Capture the cell that displays the provided text and extract its [x, y] central coordinate. 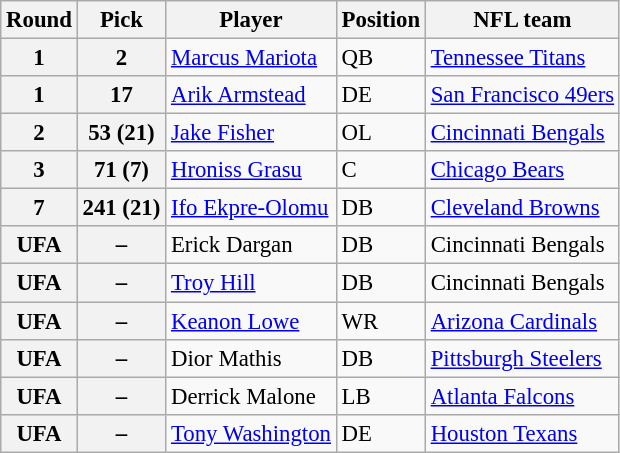
Erick Dargan [252, 245]
Arizona Cardinals [522, 321]
Tony Washington [252, 433]
17 [121, 95]
QB [380, 58]
LB [380, 396]
3 [39, 170]
Pittsburgh Steelers [522, 358]
Houston Texans [522, 433]
Chicago Bears [522, 170]
Position [380, 20]
Cleveland Browns [522, 208]
OL [380, 133]
Player [252, 20]
Jake Fisher [252, 133]
Dior Mathis [252, 358]
Atlanta Falcons [522, 396]
Troy Hill [252, 283]
NFL team [522, 20]
WR [380, 321]
Derrick Malone [252, 396]
241 (21) [121, 208]
Tennessee Titans [522, 58]
53 (21) [121, 133]
Pick [121, 20]
Ifo Ekpre-Olomu [252, 208]
C [380, 170]
Round [39, 20]
7 [39, 208]
Keanon Lowe [252, 321]
Hroniss Grasu [252, 170]
Arik Armstead [252, 95]
71 (7) [121, 170]
San Francisco 49ers [522, 95]
Marcus Mariota [252, 58]
